Search for the cell housing the specified text and yield its [X, Y] center coordinate. 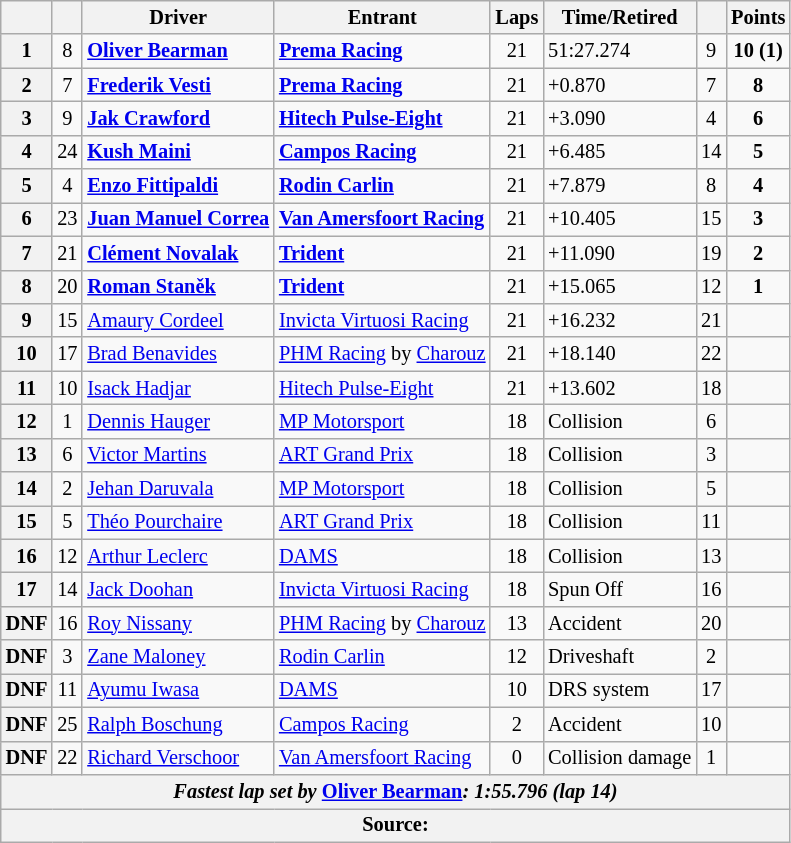
Dennis Hauger [178, 421]
Oliver Bearman [178, 51]
Frederik Vesti [178, 85]
Ayumu Iwasa [178, 690]
Ralph Boschung [178, 724]
Driveshaft [620, 657]
10 (1) [758, 51]
Collision damage [620, 758]
+18.140 [620, 354]
Roman Staněk [178, 287]
Entrant [382, 17]
Driver [178, 17]
+10.405 [620, 219]
23 [67, 219]
Roy Nissany [178, 623]
DRS system [620, 690]
Enzo Fittipaldi [178, 186]
24 [67, 152]
Isack Hadjar [178, 388]
Laps [516, 17]
Juan Manuel Correa [178, 219]
Zane Maloney [178, 657]
Fastest lap set by Oliver Bearman: 1:55.796 (lap 14) [396, 791]
Arthur Leclerc [178, 556]
+7.879 [620, 186]
Amaury Cordeel [178, 320]
Brad Benavides [178, 354]
Kush Maini [178, 152]
Points [758, 17]
0 [516, 758]
Jak Crawford [178, 118]
Richard Verschoor [178, 758]
+16.232 [620, 320]
+15.065 [620, 287]
Théo Pourchaire [178, 522]
19 [711, 253]
+11.090 [620, 253]
+3.090 [620, 118]
51:27.274 [620, 51]
Jehan Daruvala [178, 489]
Victor Martins [178, 455]
Jack Doohan [178, 589]
+0.870 [620, 85]
+13.602 [620, 388]
Spun Off [620, 589]
Clément Novalak [178, 253]
25 [67, 724]
+6.485 [620, 152]
Source: [396, 825]
Time/Retired [620, 17]
